Detect which cell encompasses the target text, then output its [x, y] center coordinate. 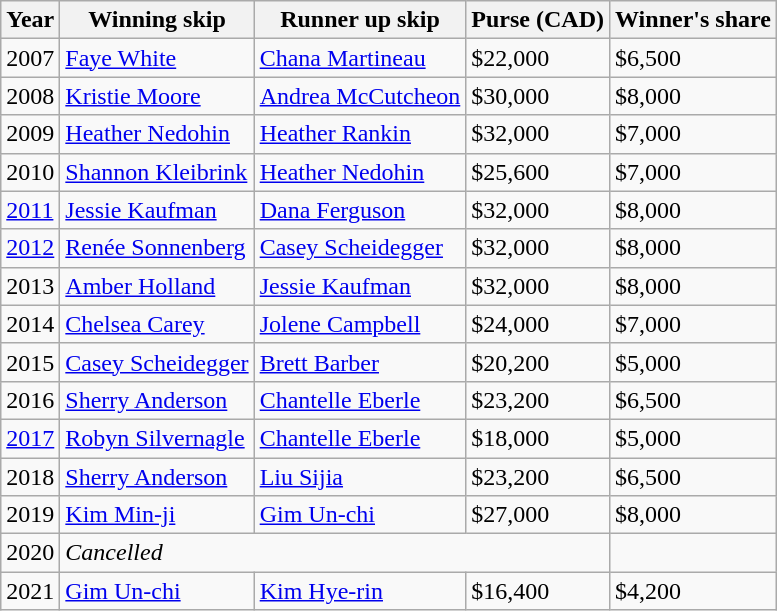
Cancelled [335, 553]
Runner up skip [360, 20]
$16,400 [538, 591]
2017 [30, 438]
$30,000 [538, 96]
2008 [30, 96]
Brett Barber [360, 362]
Robyn Silvernagle [157, 438]
2011 [30, 210]
Andrea McCutcheon [360, 96]
2013 [30, 286]
Kim Hye-rin [360, 591]
Year [30, 20]
2015 [30, 362]
$27,000 [538, 515]
Dana Ferguson [360, 210]
Kristie Moore [157, 96]
2010 [30, 172]
Renée Sonnenberg [157, 248]
$20,200 [538, 362]
Purse (CAD) [538, 20]
2014 [30, 324]
2019 [30, 515]
Winner's share [694, 20]
Amber Holland [157, 286]
Liu Sijia [360, 477]
Chelsea Carey [157, 324]
Heather Rankin [360, 134]
Shannon Kleibrink [157, 172]
2009 [30, 134]
2020 [30, 553]
2007 [30, 58]
Jolene Campbell [360, 324]
$24,000 [538, 324]
2021 [30, 591]
Winning skip [157, 20]
$4,200 [694, 591]
2018 [30, 477]
2012 [30, 248]
2016 [30, 400]
$25,600 [538, 172]
Kim Min-ji [157, 515]
$22,000 [538, 58]
Chana Martineau [360, 58]
Faye White [157, 58]
$18,000 [538, 438]
